Return [x, y] of the center of cell containing provided text 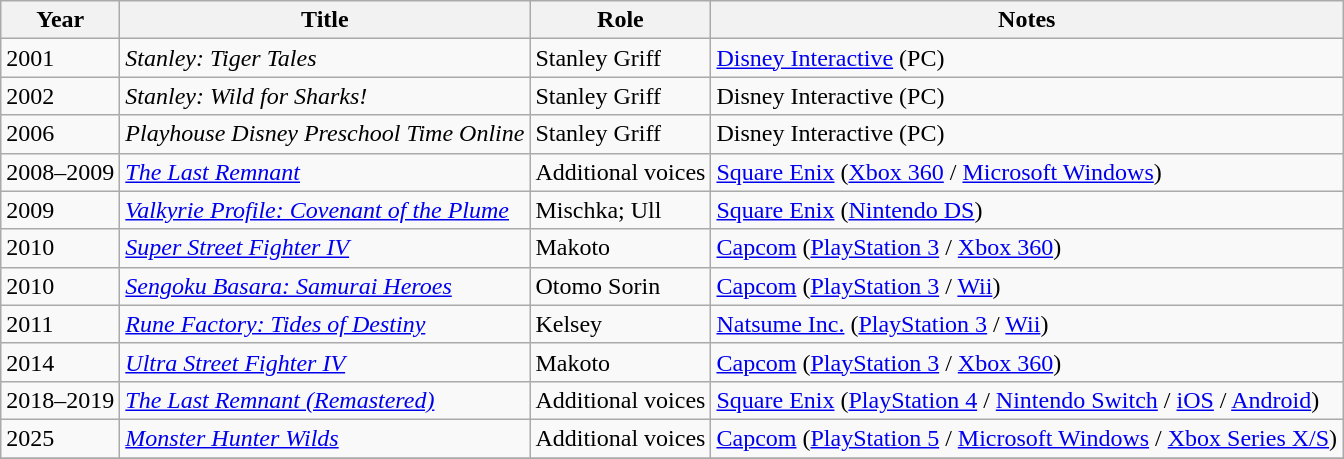
Square Enix (Xbox 360 / Microsoft Windows) [1027, 172]
2025 [60, 438]
The Last Remnant [325, 172]
Rune Factory: Tides of Destiny [325, 324]
Square Enix (PlayStation 4 / Nintendo Switch / iOS / Android) [1027, 400]
2001 [60, 58]
Title [325, 20]
2014 [60, 362]
Role [620, 20]
Natsume Inc. (PlayStation 3 / Wii) [1027, 324]
Mischka; Ull [620, 210]
Ultra Street Fighter IV [325, 362]
Square Enix (Nintendo DS) [1027, 210]
Sengoku Basara: Samurai Heroes [325, 286]
Stanley: Wild for Sharks! [325, 96]
Capcom (PlayStation 3 / Wii) [1027, 286]
Capcom (PlayStation 5 / Microsoft Windows / Xbox Series X/S) [1027, 438]
2018–2019 [60, 400]
Otomo Sorin [620, 286]
Monster Hunter Wilds [325, 438]
Stanley: Tiger Tales [325, 58]
Kelsey [620, 324]
2009 [60, 210]
Year [60, 20]
2002 [60, 96]
Playhouse Disney Preschool Time Online [325, 134]
2008–2009 [60, 172]
Notes [1027, 20]
2006 [60, 134]
The Last Remnant (Remastered) [325, 400]
2011 [60, 324]
Super Street Fighter IV [325, 248]
Valkyrie Profile: Covenant of the Plume [325, 210]
